Locate the cell with the specified text and output its [x, y] center coordinate. 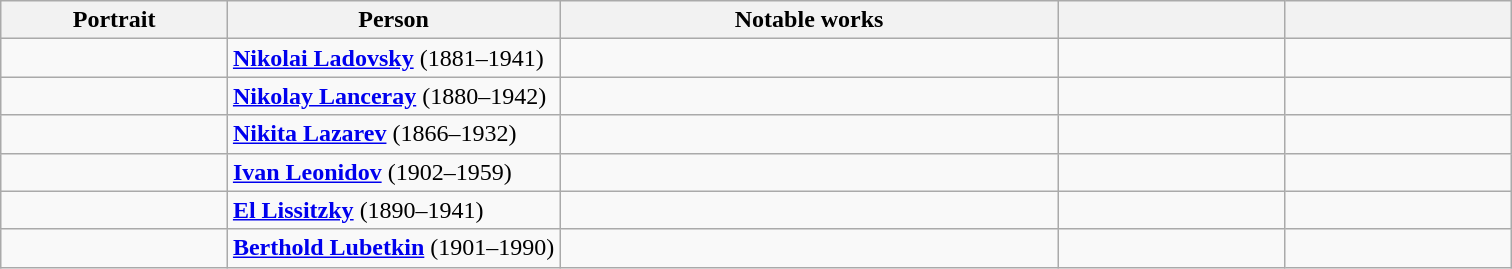
Person [393, 20]
Berthold Lubetkin (1901–1990) [393, 248]
Portrait [114, 20]
Notable works [810, 20]
Ivan Leonidov (1902–1959) [393, 172]
El Lissitzky (1890–1941) [393, 210]
Nikolay Lanceray (1880–1942) [393, 96]
Nikita Lazarev (1866–1932) [393, 134]
Nikolai Ladovsky (1881–1941) [393, 58]
